Return (X, Y) of the center of cell containing provided text 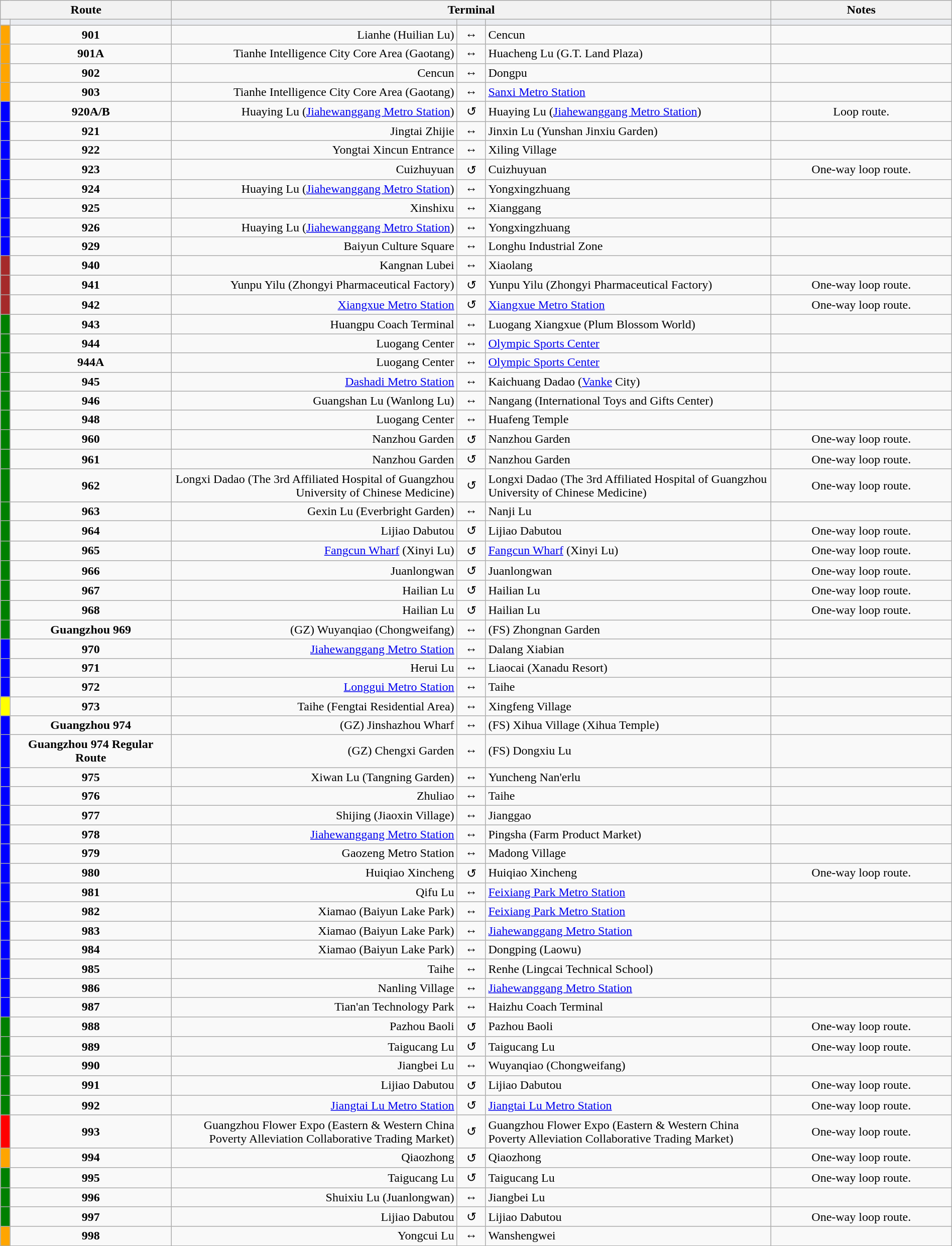
966 (91, 571)
Xianggang (628, 208)
991 (91, 1085)
Jinxin Lu (Yunshan Jinxiu Garden) (628, 131)
Yuncheng Nan'erlu (628, 777)
988 (91, 1027)
Yongcui Lu (314, 1236)
902 (91, 73)
Madong Village (628, 853)
Huacheng Lu (G.T. Land Plaza) (628, 54)
976 (91, 796)
923 (91, 170)
986 (91, 988)
941 (91, 285)
Tian'an Technology Park (314, 1007)
Dashadi Metro Station (314, 382)
Xiling Village (628, 150)
984 (91, 950)
903 (91, 92)
987 (91, 1007)
(FS) Zhongnan Garden (628, 630)
Longgui Metro Station (314, 687)
946 (91, 401)
977 (91, 815)
Guangshan Lu (Wanlong Lu) (314, 401)
Shuixiu Lu (Juanlongwan) (314, 1197)
963 (91, 511)
944A (91, 362)
(GZ) Jinshazhou Wharf (314, 725)
Huangpu Coach Terminal (314, 324)
962 (91, 485)
922 (91, 150)
Jingtai Zhijie (314, 131)
Dongping (Laowu) (628, 950)
970 (91, 649)
924 (91, 189)
Wuyanqiao (Chongweifang) (628, 1066)
961 (91, 459)
Dongpu (628, 73)
Xiaolang (628, 266)
Pingsha (Farm Product Market) (628, 834)
Zhuliao (314, 796)
(FS) Dongxiu Lu (628, 751)
(FS) Xihua Village (Xihua Temple) (628, 725)
Lianhe (Huilian Lu) (314, 35)
926 (91, 227)
(GZ) Chengxi Garden (314, 751)
960 (91, 439)
980 (91, 873)
995 (91, 1178)
981 (91, 893)
985 (91, 969)
998 (91, 1236)
Nanling Village (314, 988)
Dalang Xiabian (628, 649)
(GZ) Wuyanqiao (Chongweifang) (314, 630)
920A/B (91, 111)
Nangang (International Toys and Gifts Center) (628, 401)
944 (91, 343)
Haizhu Coach Terminal (628, 1007)
Guangzhou 974 Regular Route (91, 751)
Notes (861, 10)
967 (91, 590)
Xinshixu (314, 208)
994 (91, 1158)
Kaichuang Dadao (Vanke City) (628, 382)
975 (91, 777)
997 (91, 1217)
964 (91, 531)
973 (91, 706)
Xiwan Lu (Tangning Garden) (314, 777)
Wanshengwei (628, 1236)
989 (91, 1047)
983 (91, 931)
942 (91, 305)
Qifu Lu (314, 893)
Sanxi Metro Station (628, 92)
929 (91, 246)
Liaocai (Xanadu Resort) (628, 668)
Route (86, 10)
982 (91, 912)
990 (91, 1066)
901 (91, 35)
921 (91, 131)
965 (91, 551)
996 (91, 1197)
Guangzhou 974 (91, 725)
943 (91, 324)
Xingfeng Village (628, 706)
Yongtai Xincun Entrance (314, 150)
Huafeng Temple (628, 420)
978 (91, 834)
Herui Lu (314, 668)
979 (91, 853)
Renhe (Lingcai Technical School) (628, 969)
945 (91, 382)
Longhu Industrial Zone (628, 246)
Nanji Lu (628, 511)
Gexin Lu (Everbright Garden) (314, 511)
Gaozeng Metro Station (314, 853)
972 (91, 687)
Baiyun Culture Square (314, 246)
Loop route. (861, 111)
948 (91, 420)
968 (91, 610)
Guangzhou 969 (91, 630)
940 (91, 266)
Shijing (Jiaoxin Village) (314, 815)
Taihe (Fengtai Residential Area) (314, 706)
925 (91, 208)
901A (91, 54)
992 (91, 1105)
Luogang Xiangxue (Plum Blossom World) (628, 324)
993 (91, 1132)
Jianggao (628, 815)
Kangnan Lubei (314, 266)
971 (91, 668)
Terminal (471, 10)
